For the text-containing cell, return its midpoint in (X, Y) coordinate format. 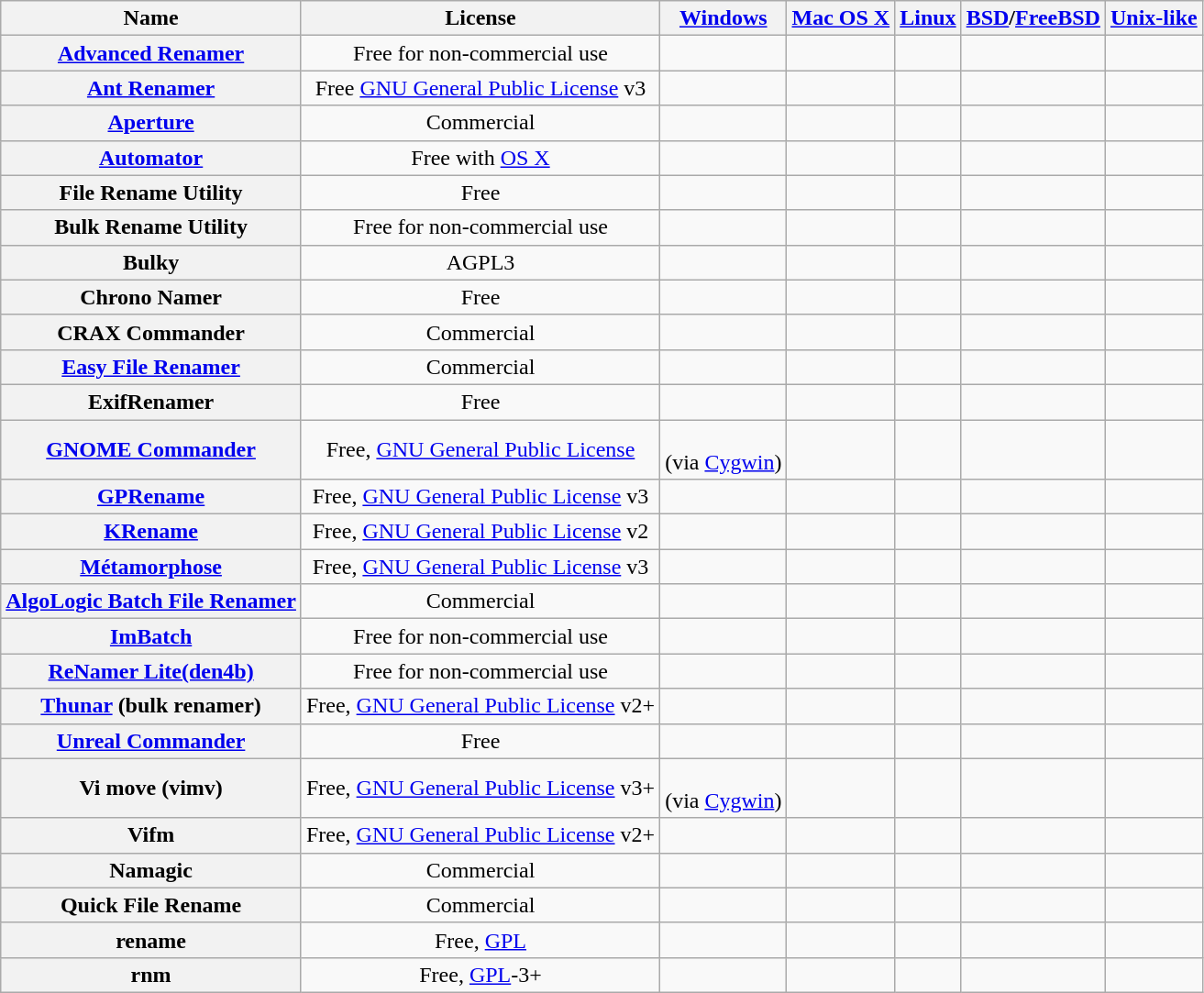
BSD/FreeBSD (1033, 18)
Windows (724, 18)
Advanced Renamer (151, 53)
GPRename (151, 497)
Linux (928, 18)
CRAX Commander (151, 332)
rename (151, 940)
Easy File Renamer (151, 367)
Free, GPL-3+ (480, 975)
Vi move (vimv) (151, 789)
Vifm (151, 835)
Free, GNU General Public License v3+ (480, 789)
Name (151, 18)
Free GNU General Public License v3 (480, 88)
Automator (151, 158)
Free, GPL (480, 940)
Free, GNU General Public License (480, 449)
Bulky (151, 262)
File Rename Utility (151, 193)
Free, GNU General Public License v2 (480, 532)
Métamorphose (151, 567)
GNOME Commander (151, 449)
KRename (151, 532)
ExifRenamer (151, 402)
Unreal Commander (151, 741)
Chrono Namer (151, 297)
Ant Renamer (151, 88)
Unix-like (1154, 18)
Bulk Rename Utility (151, 227)
Aperture (151, 123)
Thunar (bulk renamer) (151, 706)
ReNamer Lite(den4b) (151, 671)
ImBatch (151, 636)
Free with OS X (480, 158)
License (480, 18)
AGPL3 (480, 262)
Namagic (151, 870)
Quick File Rename (151, 905)
AlgoLogic Batch File Renamer (151, 601)
rnm (151, 975)
Mac OS X (841, 18)
